Extract the (x, y) coordinate from the center of the cell holding the provided text.  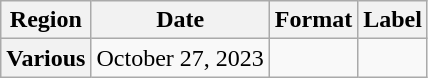
Label (393, 20)
October 27, 2023 (180, 58)
Region (46, 20)
Various (46, 58)
Format (313, 20)
Date (180, 20)
